Determine the [x, y] coordinate at the center of the cell enclosing the given text.  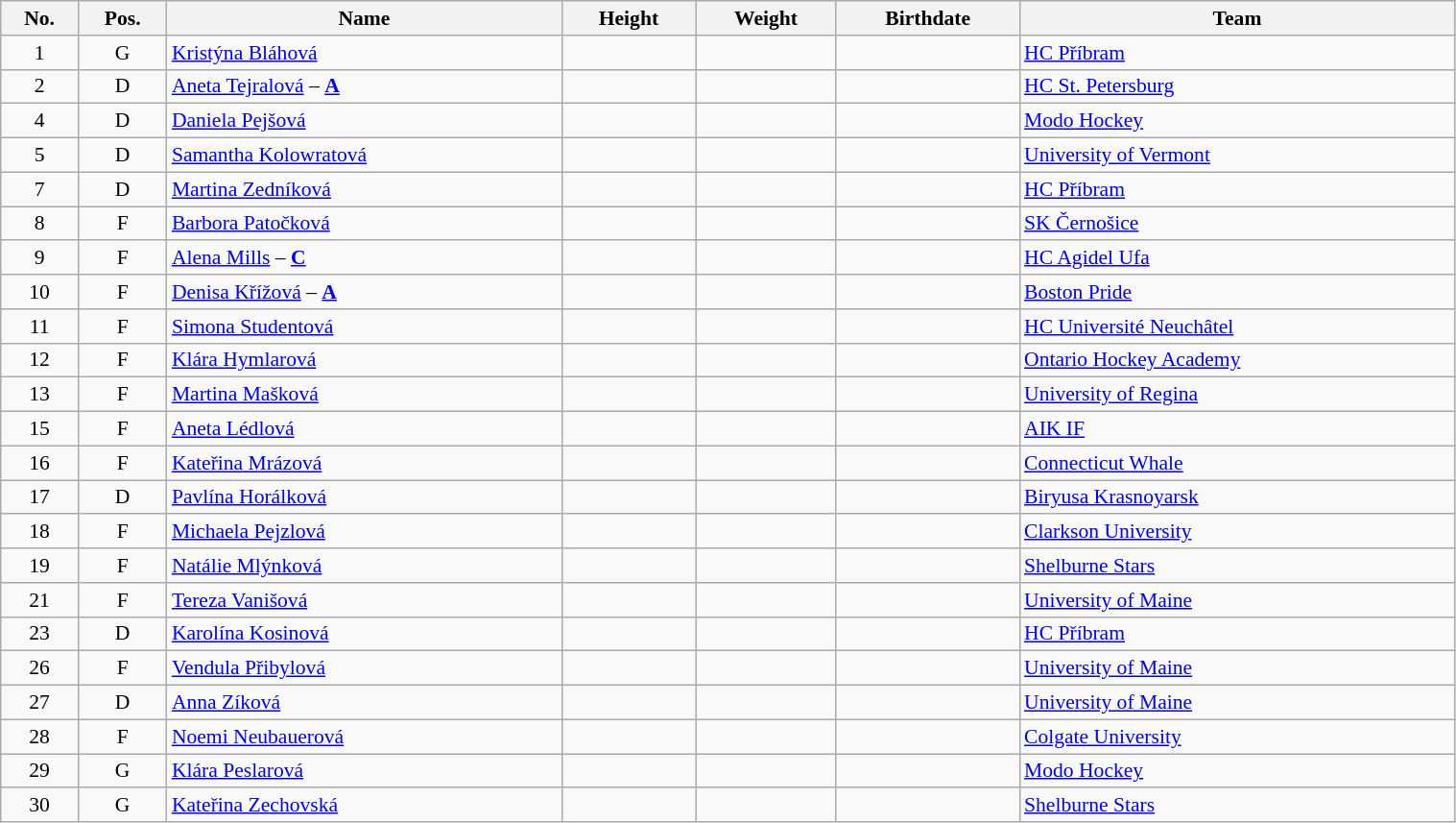
Barbora Patočková [365, 224]
Daniela Pejšová [365, 121]
Martina Zedníková [365, 189]
19 [40, 566]
7 [40, 189]
28 [40, 737]
10 [40, 292]
Pavlína Horálková [365, 497]
Simona Studentová [365, 327]
29 [40, 771]
Tereza Vanišová [365, 600]
HC Université Neuchâtel [1237, 327]
Kateřina Mrázová [365, 463]
University of Vermont [1237, 156]
Weight [766, 18]
9 [40, 258]
Karolína Kosinová [365, 634]
17 [40, 497]
Pos. [123, 18]
Vendula Přibylová [365, 668]
5 [40, 156]
Biryusa Krasnoyarsk [1237, 497]
Team [1237, 18]
Aneta Tejralová – A [365, 86]
Natálie Mlýnková [365, 566]
27 [40, 703]
Aneta Lédlová [365, 429]
Klára Hymlarová [365, 360]
16 [40, 463]
Kateřina Zechovská [365, 806]
26 [40, 668]
15 [40, 429]
Michaela Pejzlová [365, 532]
11 [40, 327]
Birthdate [927, 18]
Name [365, 18]
2 [40, 86]
Noemi Neubauerová [365, 737]
Kristýna Bláhová [365, 53]
23 [40, 634]
8 [40, 224]
HC St. Petersburg [1237, 86]
Ontario Hockey Academy [1237, 360]
HC Agidel Ufa [1237, 258]
4 [40, 121]
Alena Mills – C [365, 258]
SK Černošice [1237, 224]
Anna Zíková [365, 703]
University of Regina [1237, 395]
1 [40, 53]
21 [40, 600]
Clarkson University [1237, 532]
13 [40, 395]
18 [40, 532]
Martina Mašková [365, 395]
Connecticut Whale [1237, 463]
Denisa Křížová – A [365, 292]
Klára Peslarová [365, 771]
Samantha Kolowratová [365, 156]
Boston Pride [1237, 292]
12 [40, 360]
30 [40, 806]
No. [40, 18]
Height [629, 18]
AIK IF [1237, 429]
Colgate University [1237, 737]
